Locate the cell with the specified text and output its (X, Y) center coordinate. 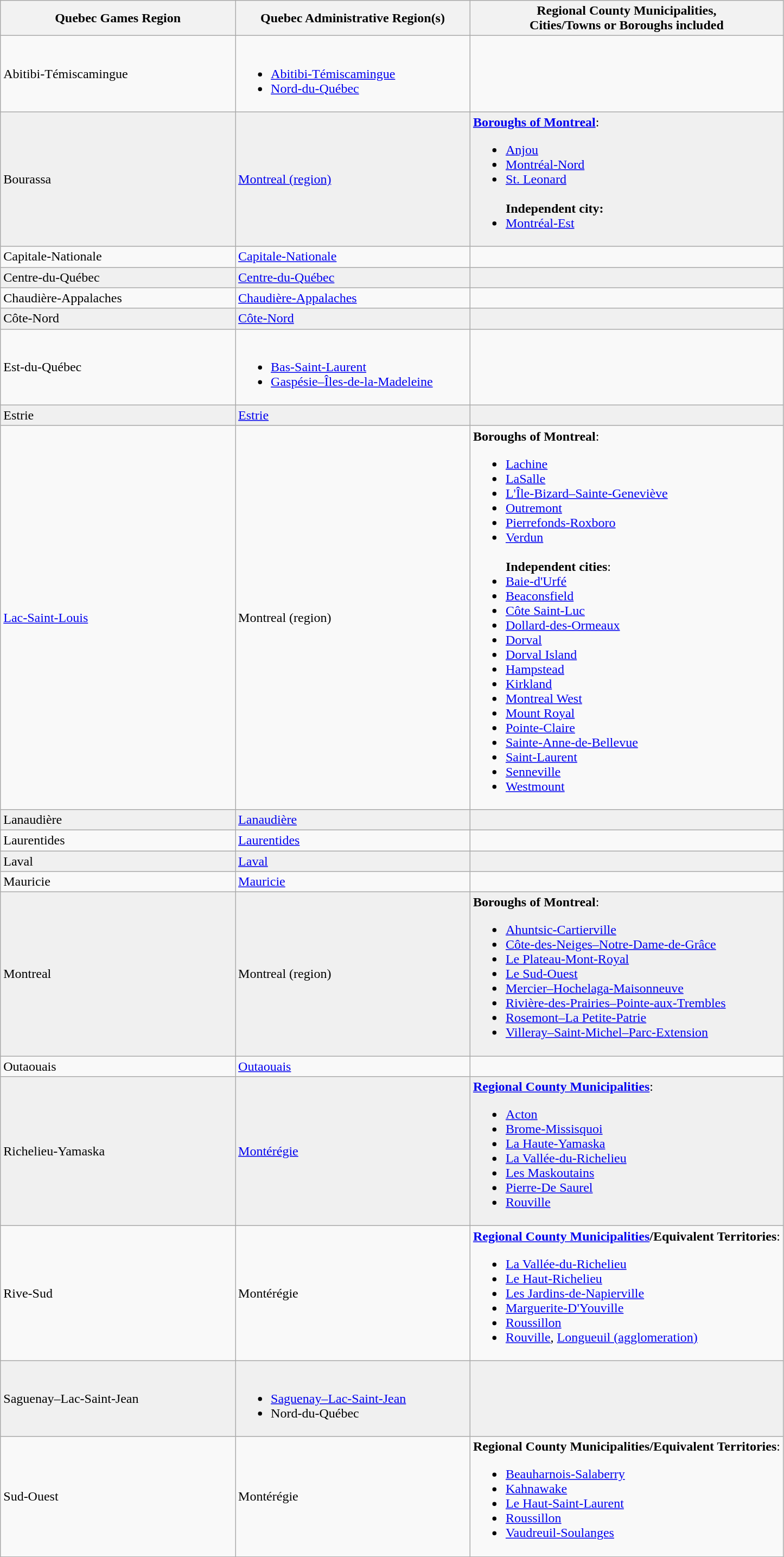
Bas-Saint-LaurentGaspésie–Îles-de-la-Madeleine (353, 367)
Richelieu-Yamaska (118, 1152)
Rive-Sud (118, 1293)
Abitibi-Témiscamingue (118, 74)
Est-du-Québec (118, 367)
Lac-Saint-Louis (118, 618)
Boroughs of Montreal:AnjouMontréal-NordSt. LeonardIndependent city:Montréal-Est (626, 179)
Regional County Municipalities/Equivalent Territories:Beauharnois-SalaberryKahnawakeLe Haut-Saint-LaurentRoussillonVaudreuil-Soulanges (626, 1497)
Sud-Ouest (118, 1497)
Bourassa (118, 179)
Saguenay–Lac-Saint-JeanNord-du-Québec (353, 1399)
Montreal (118, 974)
Regional County Municipalities,Cities/Towns or Boroughs included (626, 18)
Regional County Municipalities:ActonBrome-MissisquoiLa Haute-YamaskaLa Vallée-du-RichelieuLes MaskoutainsPierre-De SaurelRouville (626, 1152)
Quebec Administrative Region(s) (353, 18)
Quebec Games Region (118, 18)
Saguenay–Lac-Saint-Jean (118, 1399)
Abitibi-TémiscamingueNord-du-Québec (353, 74)
